For the text-containing cell, return its midpoint in (x, y) coordinate format. 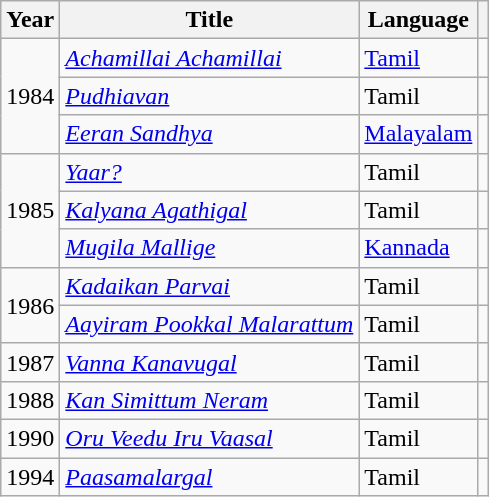
Aayiram Pookkal Malarattum (210, 324)
1990 (30, 438)
1994 (30, 477)
Year (30, 20)
Pudhiavan (210, 96)
1986 (30, 305)
Kadaikan Parvai (210, 286)
Malayalam (418, 134)
Eeran Sandhya (210, 134)
1984 (30, 96)
1987 (30, 362)
Kalyana Agathigal (210, 210)
Vanna Kanavugal (210, 362)
Language (418, 20)
1985 (30, 210)
Yaar? (210, 172)
Mugila Mallige (210, 248)
1988 (30, 400)
Title (210, 20)
Oru Veedu Iru Vaasal (210, 438)
Paasamalargal (210, 477)
Kan Simittum Neram (210, 400)
Achamillai Achamillai (210, 58)
Kannada (418, 248)
